For the text-containing cell, return its midpoint in (x, y) coordinate format. 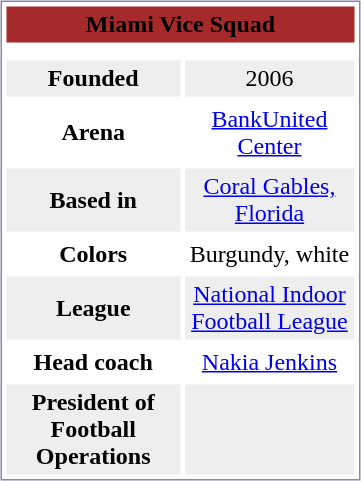
Colors (92, 254)
National Indoor Football League (269, 308)
Nakia Jenkins (269, 362)
Founded (92, 78)
Arena (92, 132)
Based in (92, 200)
Coral Gables, Florida (269, 200)
2006 (269, 78)
President of Football Operations (92, 429)
Miami Vice Squad (180, 24)
League (92, 308)
BankUnited Center (269, 132)
Burgundy, white (269, 254)
Head coach (92, 362)
